Determine the (x, y) coordinate at the center of the cell enclosing the given text.  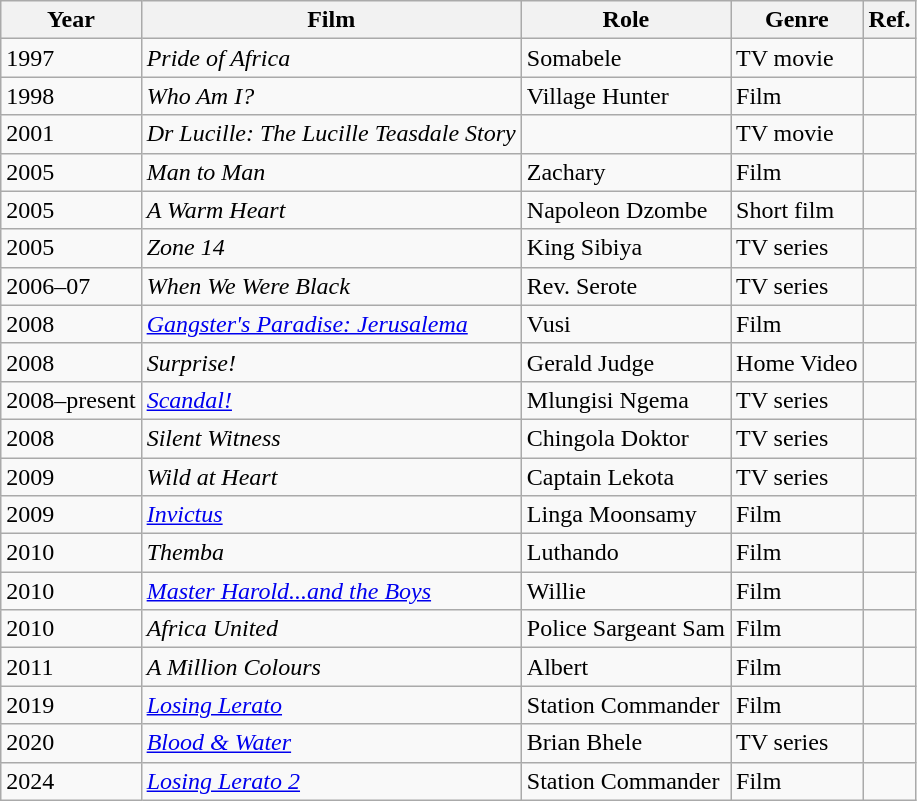
1997 (71, 58)
2006–07 (71, 286)
2024 (71, 781)
Themba (331, 553)
Somabele (626, 58)
Zone 14 (331, 248)
Who Am I? (331, 96)
Willie (626, 591)
Africa United (331, 629)
A Warm Heart (331, 210)
Surprise! (331, 362)
Luthando (626, 553)
2011 (71, 667)
A Million Colours (331, 667)
Year (71, 20)
2001 (71, 134)
Gangster's Paradise: Jerusalema (331, 324)
Pride of Africa (331, 58)
2008–present (71, 400)
Police Sargeant Sam (626, 629)
Blood & Water (331, 743)
Losing Lerato 2 (331, 781)
Wild at Heart (331, 477)
Captain Lekota (626, 477)
Village Hunter (626, 96)
Napoleon Dzombe (626, 210)
Dr Lucille: The Lucille Teasdale Story (331, 134)
Brian Bhele (626, 743)
Role (626, 20)
Gerald Judge (626, 362)
Silent Witness (331, 438)
Short film (797, 210)
Zachary (626, 172)
Linga Moonsamy (626, 515)
Man to Man (331, 172)
Home Video (797, 362)
2019 (71, 705)
Vusi (626, 324)
Genre (797, 20)
Invictus (331, 515)
Mlungisi Ngema (626, 400)
Scandal! (331, 400)
Master Harold...and the Boys (331, 591)
Losing Lerato (331, 705)
Ref. (890, 20)
When We Were Black (331, 286)
1998 (71, 96)
Chingola Doktor (626, 438)
Rev. Serote (626, 286)
2020 (71, 743)
Albert (626, 667)
King Sibiya (626, 248)
